Provide the [x, y] coordinate of the cell's center where the given text is located.  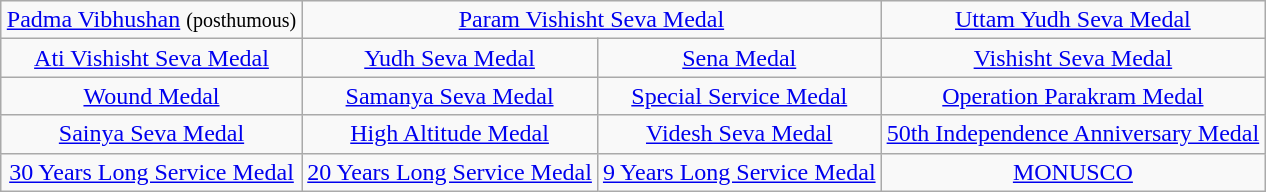
Operation Parakram Medal [1073, 96]
Uttam Yudh Seva Medal [1073, 20]
Param Vishisht Seva Medal [592, 20]
Sena Medal [739, 58]
20 Years Long Service Medal [450, 172]
Vishisht Seva Medal [1073, 58]
50th Independence Anniversary Medal [1073, 134]
MONUSCO [1073, 172]
Padma Vibhushan (posthumous) [151, 20]
Ati Vishisht Seva Medal [151, 58]
Videsh Seva Medal [739, 134]
Special Service Medal [739, 96]
30 Years Long Service Medal [151, 172]
Samanya Seva Medal [450, 96]
Sainya Seva Medal [151, 134]
Yudh Seva Medal [450, 58]
9 Years Long Service Medal [739, 172]
High Altitude Medal [450, 134]
Wound Medal [151, 96]
